Scan for the cell matching the given text and deliver its [x, y] coordinate at center. 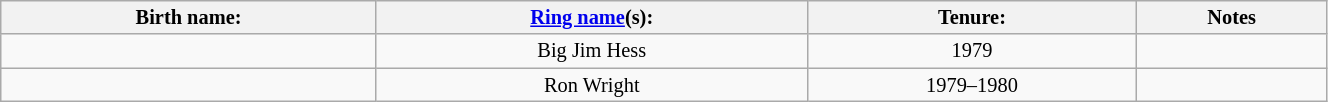
Birth name: [189, 17]
Ring name(s): [592, 17]
Ron Wright [592, 85]
Notes [1232, 17]
1979 [972, 51]
Tenure: [972, 17]
1979–1980 [972, 85]
Big Jim Hess [592, 51]
